Output the [x, y] coordinate of the center of the cell containing the given text.  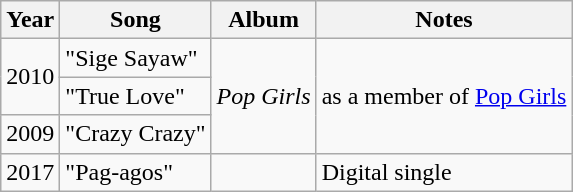
Digital single [444, 172]
Year [30, 20]
"Crazy Crazy" [136, 134]
Album [264, 20]
Song [136, 20]
"True Love" [136, 96]
2017 [30, 172]
"Sige Sayaw" [136, 58]
2009 [30, 134]
as a member of Pop Girls [444, 96]
Pop Girls [264, 96]
"Pag-agos" [136, 172]
Notes [444, 20]
2010 [30, 77]
